Provide the [x, y] coordinate of the cell's center where the given text is located.  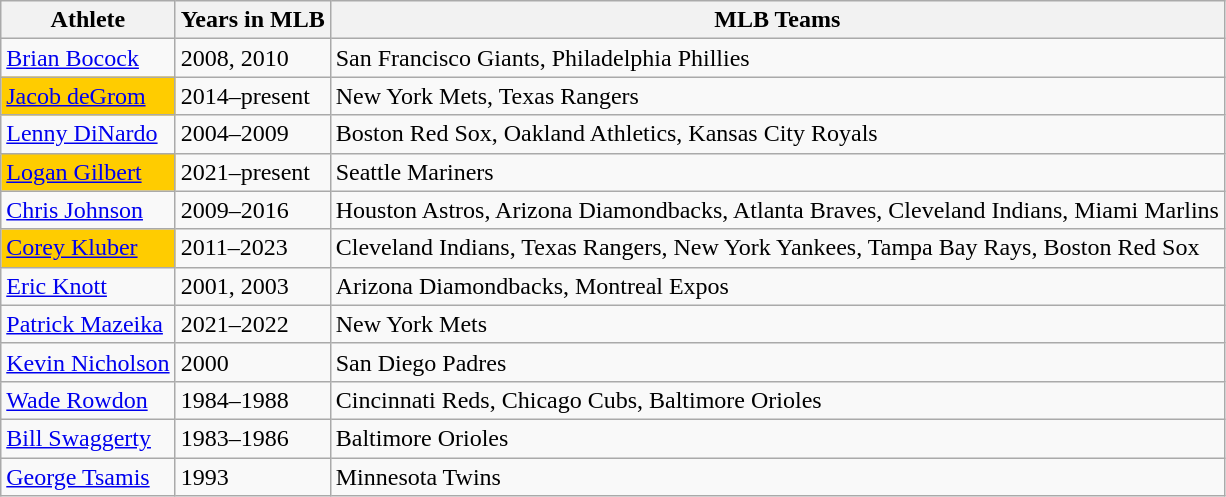
George Tsamis [88, 477]
Patrick Mazeika [88, 324]
New York Mets [777, 324]
1993 [252, 477]
Wade Rowdon [88, 400]
Houston Astros, Arizona Diamondbacks, Atlanta Braves, Cleveland Indians, Miami Marlins [777, 210]
Arizona Diamondbacks, Montreal Expos [777, 286]
2021–2022 [252, 324]
2021–present [252, 172]
Athlete [88, 20]
Corey Kluber [88, 248]
2004–2009 [252, 134]
San Diego Padres [777, 362]
Cleveland Indians, Texas Rangers, New York Yankees, Tampa Bay Rays, Boston Red Sox [777, 248]
2011–2023 [252, 248]
Seattle Mariners [777, 172]
1983–1986 [252, 438]
2008, 2010 [252, 58]
New York Mets, Texas Rangers [777, 96]
San Francisco Giants, Philadelphia Phillies [777, 58]
Brian Bocock [88, 58]
Bill Swaggerty [88, 438]
Logan Gilbert [88, 172]
Kevin Nicholson [88, 362]
Baltimore Orioles [777, 438]
Minnesota Twins [777, 477]
Chris Johnson [88, 210]
2009–2016 [252, 210]
2001, 2003 [252, 286]
Eric Knott [88, 286]
1984–1988 [252, 400]
Years in MLB [252, 20]
MLB Teams [777, 20]
2000 [252, 362]
Lenny DiNardo [88, 134]
2014–present [252, 96]
Jacob deGrom [88, 96]
Cincinnati Reds, Chicago Cubs, Baltimore Orioles [777, 400]
Boston Red Sox, Oakland Athletics, Kansas City Royals [777, 134]
